Capture the cell that displays the provided text and extract its [x, y] central coordinate. 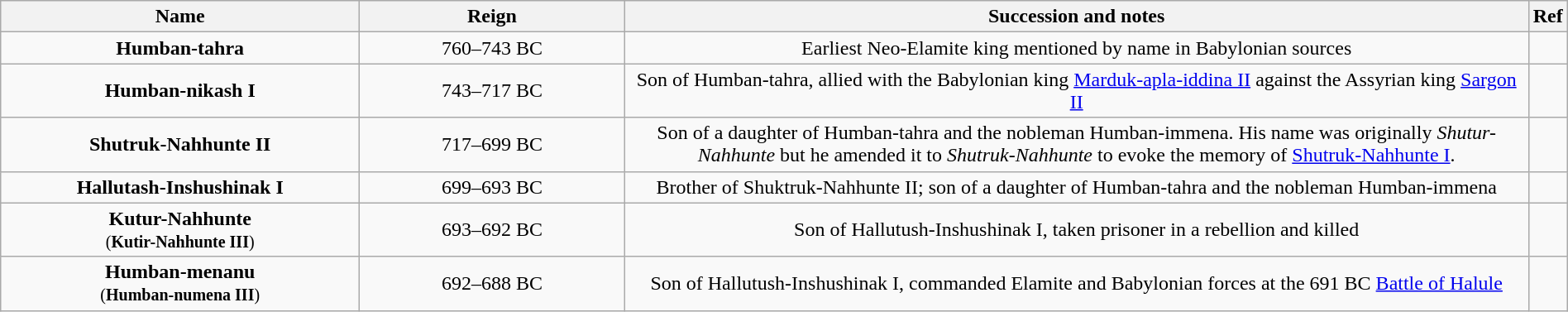
699–693 BC [493, 187]
Succession and notes [1077, 17]
Shutruk-Nahhunte II [180, 144]
743–717 BC [493, 91]
692–688 BC [493, 283]
Kutur-Nahhunte(Kutir-Nahhunte III) [180, 230]
Humban-nikash I [180, 91]
Brother of Shuktruk-Nahhunte II; son of a daughter of Humban-tahra and the nobleman Humban-immena [1077, 187]
Son of Hallutush-Inshushinak I, taken prisoner in a rebellion and killed [1077, 230]
Earliest Neo-Elamite king mentioned by name in Babylonian sources [1077, 48]
Son of Humban-tahra, allied with the Babylonian king Marduk-apla-iddina II against the Assyrian king Sargon II [1077, 91]
Hallutash-Inshushinak I [180, 187]
760–743 BC [493, 48]
Ref [1548, 17]
Humban-menanu(Humban-numena III) [180, 283]
Reign [493, 17]
Name [180, 17]
Son of Hallutush-Inshushinak I, commanded Elamite and Babylonian forces at the 691 BC Battle of Halule [1077, 283]
693–692 BC [493, 230]
Humban-tahra [180, 48]
717–699 BC [493, 144]
